Provide the [X, Y] coordinate of the cell's center where the given text is located.  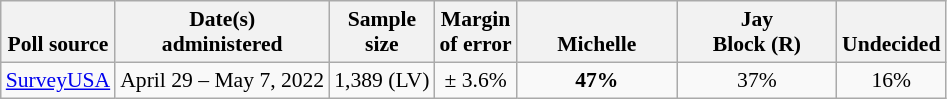
47% [597, 80]
Samplesize [382, 32]
16% [891, 80]
Marginof error [475, 32]
1,389 (LV) [382, 80]
JayBlock (R) [757, 32]
April 29 – May 7, 2022 [222, 80]
Michelle [597, 32]
SurveyUSA [58, 80]
37% [757, 80]
Date(s)administered [222, 32]
Undecided [891, 32]
± 3.6% [475, 80]
Poll source [58, 32]
